Detect which cell encompasses the target text, then output its (X, Y) center coordinate. 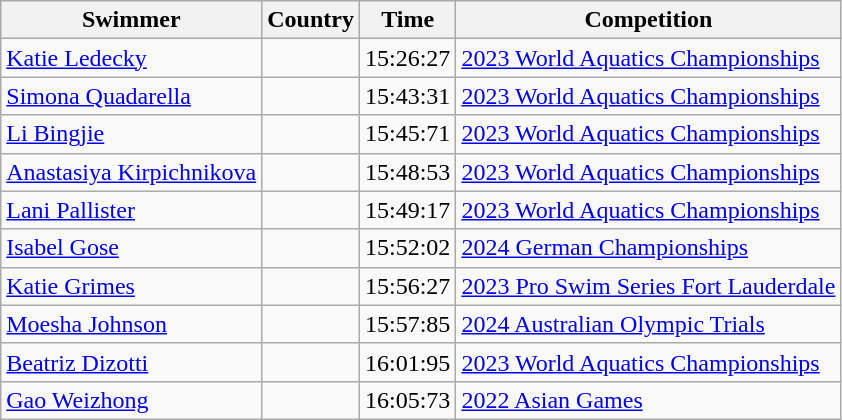
Isabel Gose (132, 248)
15:45:71 (407, 134)
15:26:27 (407, 58)
Time (407, 20)
16:01:95 (407, 362)
15:43:31 (407, 96)
Moesha Johnson (132, 324)
Competition (648, 20)
Gao Weizhong (132, 400)
2024 German Championships (648, 248)
Swimmer (132, 20)
Li Bingjie (132, 134)
Beatriz Dizotti (132, 362)
2024 Australian Olympic Trials (648, 324)
16:05:73 (407, 400)
15:52:02 (407, 248)
2023 Pro Swim Series Fort Lauderdale (648, 286)
Simona Quadarella (132, 96)
15:57:85 (407, 324)
Country (311, 20)
Anastasiya Kirpichnikova (132, 172)
Katie Ledecky (132, 58)
15:48:53 (407, 172)
2022 Asian Games (648, 400)
Katie Grimes (132, 286)
Lani Pallister (132, 210)
15:56:27 (407, 286)
15:49:17 (407, 210)
